Find where the given text appears and provide that cell's center as (X, Y) coordinate. 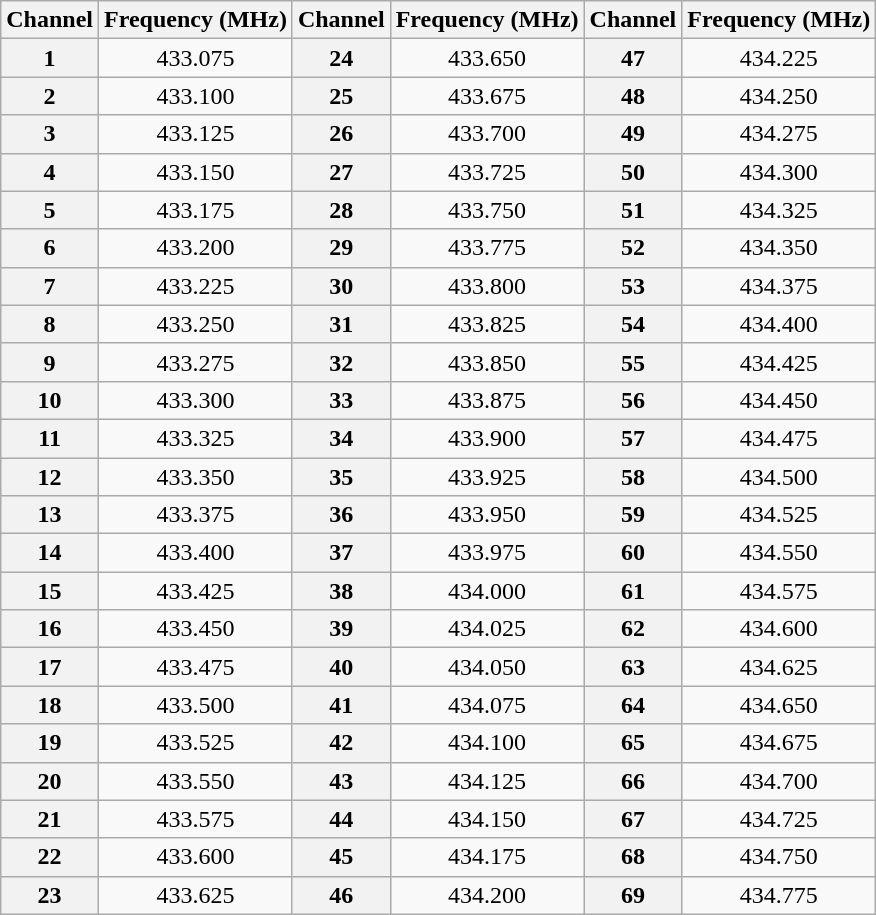
434.400 (779, 324)
434.100 (487, 743)
433.900 (487, 438)
434.075 (487, 705)
434.250 (779, 96)
45 (341, 857)
434.550 (779, 553)
49 (633, 134)
434.675 (779, 743)
47 (633, 58)
56 (633, 400)
433.650 (487, 58)
433.800 (487, 286)
17 (50, 667)
434.125 (487, 781)
42 (341, 743)
434.000 (487, 591)
65 (633, 743)
33 (341, 400)
21 (50, 819)
433.600 (196, 857)
41 (341, 705)
433.825 (487, 324)
433.950 (487, 515)
61 (633, 591)
34 (341, 438)
62 (633, 629)
25 (341, 96)
4 (50, 172)
13 (50, 515)
434.500 (779, 477)
22 (50, 857)
433.375 (196, 515)
434.300 (779, 172)
2 (50, 96)
23 (50, 895)
434.450 (779, 400)
1 (50, 58)
433.925 (487, 477)
44 (341, 819)
433.450 (196, 629)
433.175 (196, 210)
434.750 (779, 857)
434.575 (779, 591)
37 (341, 553)
12 (50, 477)
433.975 (487, 553)
10 (50, 400)
19 (50, 743)
433.750 (487, 210)
433.775 (487, 248)
48 (633, 96)
433.275 (196, 362)
433.250 (196, 324)
55 (633, 362)
434.475 (779, 438)
433.225 (196, 286)
14 (50, 553)
53 (633, 286)
433.400 (196, 553)
433.550 (196, 781)
26 (341, 134)
36 (341, 515)
50 (633, 172)
63 (633, 667)
434.700 (779, 781)
38 (341, 591)
434.775 (779, 895)
8 (50, 324)
433.300 (196, 400)
433.875 (487, 400)
27 (341, 172)
46 (341, 895)
60 (633, 553)
69 (633, 895)
434.325 (779, 210)
433.200 (196, 248)
434.375 (779, 286)
433.125 (196, 134)
43 (341, 781)
35 (341, 477)
434.050 (487, 667)
18 (50, 705)
67 (633, 819)
434.275 (779, 134)
434.175 (487, 857)
39 (341, 629)
433.700 (487, 134)
16 (50, 629)
15 (50, 591)
433.725 (487, 172)
52 (633, 248)
66 (633, 781)
64 (633, 705)
20 (50, 781)
59 (633, 515)
30 (341, 286)
11 (50, 438)
433.500 (196, 705)
54 (633, 324)
51 (633, 210)
434.650 (779, 705)
433.575 (196, 819)
433.325 (196, 438)
433.475 (196, 667)
434.350 (779, 248)
434.625 (779, 667)
434.225 (779, 58)
433.350 (196, 477)
40 (341, 667)
433.075 (196, 58)
434.200 (487, 895)
434.525 (779, 515)
433.850 (487, 362)
3 (50, 134)
433.625 (196, 895)
57 (633, 438)
433.525 (196, 743)
434.150 (487, 819)
24 (341, 58)
6 (50, 248)
5 (50, 210)
433.425 (196, 591)
434.600 (779, 629)
433.150 (196, 172)
58 (633, 477)
434.425 (779, 362)
68 (633, 857)
433.675 (487, 96)
28 (341, 210)
434.025 (487, 629)
434.725 (779, 819)
31 (341, 324)
433.100 (196, 96)
7 (50, 286)
32 (341, 362)
9 (50, 362)
29 (341, 248)
